Identify which cell holds the provided text, then report its [X, Y] central coordinate. 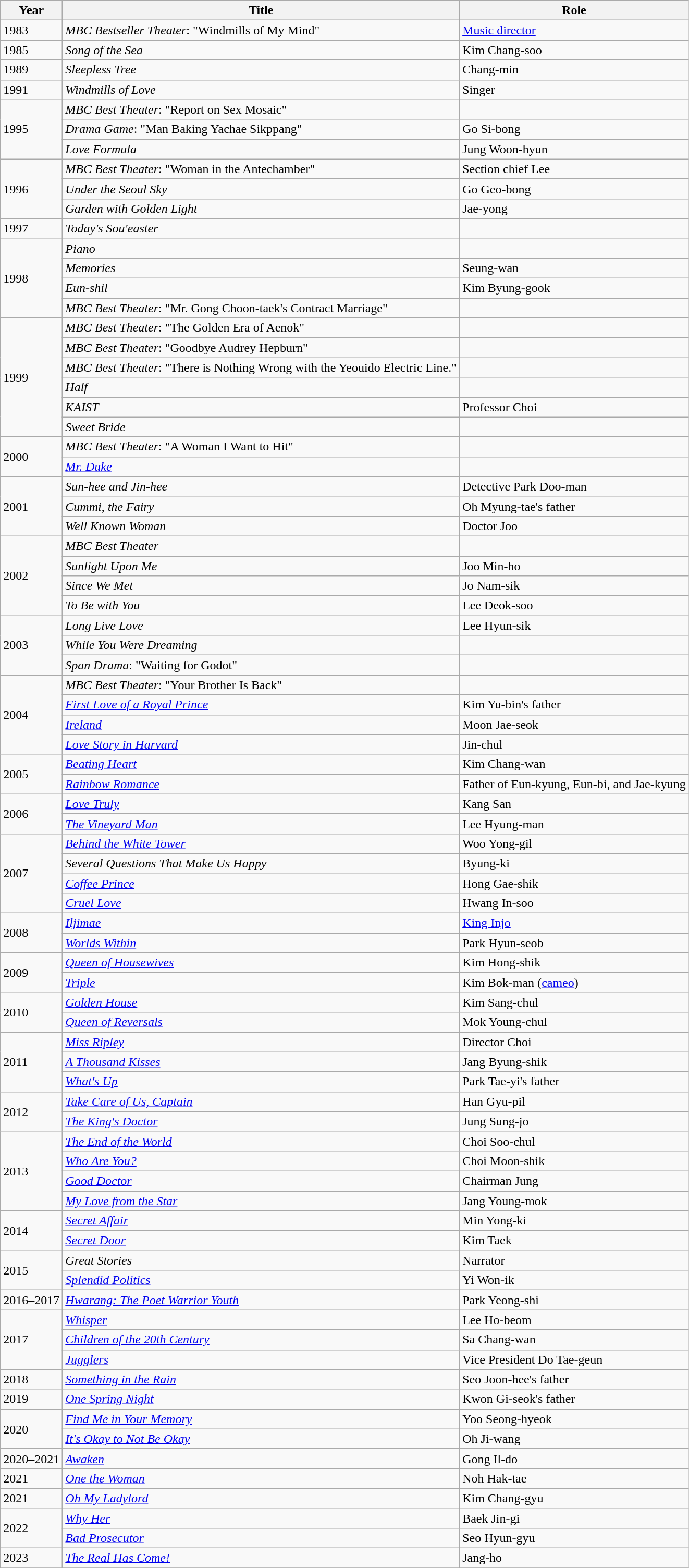
Something in the Rain [261, 1379]
Jang Young-mok [574, 1200]
1989 [31, 70]
Kim Yu-bin's father [574, 705]
Kim Chang-wan [574, 764]
What's Up [261, 1082]
Hwang In-soo [574, 903]
Yoo Seong-hyeok [574, 1419]
Cruel Love [261, 903]
Jang Byung-shik [574, 1062]
Kim Taek [574, 1241]
Kang San [574, 804]
Today's Sou'easter [261, 228]
Yi Won-ik [574, 1280]
Jin-chul [574, 744]
MBC Best Theater: "Goodbye Audrey Hepburn" [261, 348]
2022 [31, 1528]
While You Were Dreaming [261, 645]
Find Me in Your Memory [261, 1419]
Triple [261, 983]
Oh Ji-wang [574, 1439]
Well Known Woman [261, 526]
The King's Doctor [261, 1121]
2004 [31, 715]
Kim Hong-shik [574, 963]
Lee Deok-soo [574, 606]
1995 [31, 129]
Sweet Bride [261, 427]
2014 [31, 1231]
Drama Game: "Man Baking Yachae Sikppang" [261, 129]
Sunlight Upon Me [261, 566]
To Be with You [261, 606]
Park Yeong-shi [574, 1300]
MBC Best Theater: "A Woman I Want to Hit" [261, 447]
2016–2017 [31, 1300]
Han Gyu-pil [574, 1101]
1999 [31, 377]
Jang-ho [574, 1558]
Professor Choi [574, 407]
2012 [31, 1111]
MBC Best Theater [261, 546]
1985 [31, 50]
2013 [31, 1171]
The Vineyard Man [261, 824]
Park Hyun-seob [574, 943]
Kim Chang-gyu [574, 1498]
MBC Best Theater: "Woman in the Antechamber" [261, 169]
Hwarang: The Poet Warrior Youth [261, 1300]
My Love from the Star [261, 1200]
Kim Sang-chul [574, 1002]
Mr. Duke [261, 467]
Golden House [261, 1002]
Role [574, 10]
Narrator [574, 1260]
1991 [31, 90]
MBC Best Theater: "Report on Sex Mosaic" [261, 109]
Memories [261, 268]
2019 [31, 1399]
2002 [31, 575]
Eun-shil [261, 288]
Queen of Reversals [261, 1022]
Love Truly [261, 804]
Half [261, 387]
KAIST [261, 407]
1983 [31, 30]
Lee Hyung-man [574, 824]
MBC Best Theater: "There is Nothing Wrong with the Yeouido Electric Line." [261, 367]
Mok Young-chul [574, 1022]
1997 [31, 228]
MBC Bestseller Theater: "Windmills of My Mind" [261, 30]
Why Her [261, 1518]
MBC Best Theater: "Your Brother Is Back" [261, 685]
Since We Met [261, 586]
Piano [261, 249]
It's Okay to Not Be Okay [261, 1439]
2008 [31, 933]
Joo Min-ho [574, 566]
Awaken [261, 1459]
Splendid Politics [261, 1280]
The Real Has Come! [261, 1558]
Long Live Love [261, 626]
2006 [31, 814]
Kim Bok-man (cameo) [574, 983]
2011 [31, 1062]
Woo Yong-gil [574, 843]
Iljimae [261, 923]
Byung-ki [574, 863]
Hong Gae-shik [574, 884]
Jugglers [261, 1359]
Worlds Within [261, 943]
The End of the World [261, 1141]
2020 [31, 1429]
Bad Prosecutor [261, 1538]
Ireland [261, 725]
Behind the White Tower [261, 843]
Doctor Joo [574, 526]
1998 [31, 278]
Sa Chang-wan [574, 1340]
Kim Byung-gook [574, 288]
2018 [31, 1379]
Oh My Ladylord [261, 1498]
Detective Park Doo-man [574, 486]
Father of Eun-kyung, Eun-bi, and Jae-kyung [574, 784]
Title [261, 10]
Park Tae-yi's father [574, 1082]
Go Si-bong [574, 129]
Queen of Housewives [261, 963]
Oh Myung-tae's father [574, 506]
Kwon Gi-seok's father [574, 1399]
Moon Jae-seok [574, 725]
One Spring Night [261, 1399]
King Injo [574, 923]
Jae-yong [574, 209]
2007 [31, 873]
Section chief Lee [574, 169]
Who Are You? [261, 1161]
Lee Ho-beom [574, 1320]
Sun-hee and Jin-hee [261, 486]
Beating Heart [261, 764]
Singer [574, 90]
Song of the Sea [261, 50]
2003 [31, 645]
Sleepless Tree [261, 70]
2001 [31, 506]
Chairman Jung [574, 1181]
Span Drama: "Waiting for Godot" [261, 665]
Min Yong-ki [574, 1221]
Take Care of Us, Captain [261, 1101]
2017 [31, 1340]
Coffee Prince [261, 884]
Children of the 20th Century [261, 1340]
Seo Joon-hee's father [574, 1379]
Lee Hyun-sik [574, 626]
MBC Best Theater: "The Golden Era of Aenok" [261, 328]
Jo Nam-sik [574, 586]
2009 [31, 973]
Vice President Do Tae-geun [574, 1359]
Seo Hyun-gyu [574, 1538]
2015 [31, 1270]
One the Woman [261, 1478]
First Love of a Royal Prince [261, 705]
2020–2021 [31, 1459]
Cummi, the Fairy [261, 506]
Jung Sung-jo [574, 1121]
2000 [31, 457]
Jung Woon-hyun [574, 149]
Secret Affair [261, 1221]
Noh Hak-tae [574, 1478]
Chang-min [574, 70]
Music director [574, 30]
Secret Door [261, 1241]
Several Questions That Make Us Happy [261, 863]
Love Story in Harvard [261, 744]
Under the Seoul Sky [261, 189]
2005 [31, 774]
Kim Chang-soo [574, 50]
Director Choi [574, 1042]
Baek Jin-gi [574, 1518]
A Thousand Kisses [261, 1062]
Choi Moon-shik [574, 1161]
Miss Ripley [261, 1042]
Gong Il-do [574, 1459]
Rainbow Romance [261, 784]
1996 [31, 189]
Choi Soo-chul [574, 1141]
Love Formula [261, 149]
Seung-wan [574, 268]
Whisper [261, 1320]
2023 [31, 1558]
Garden with Golden Light [261, 209]
Go Geo-bong [574, 189]
MBC Best Theater: "Mr. Gong Choon-taek's Contract Marriage" [261, 308]
Great Stories [261, 1260]
Windmills of Love [261, 90]
2010 [31, 1012]
Year [31, 10]
Good Doctor [261, 1181]
